Locate the cell with the specified text and output its [X, Y] center coordinate. 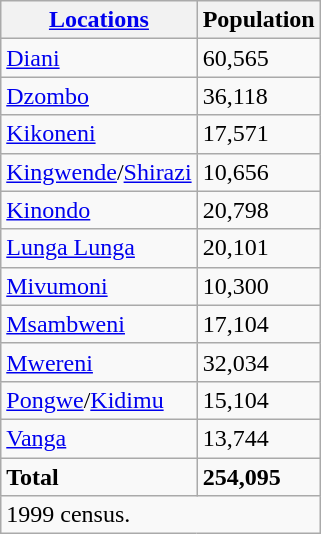
Lunga Lunga [99, 248]
60,565 [258, 58]
Dzombo [99, 96]
10,300 [258, 286]
10,656 [258, 172]
36,118 [258, 96]
Mwereni [99, 362]
Diani [99, 58]
254,095 [258, 477]
13,744 [258, 438]
15,104 [258, 400]
17,571 [258, 134]
17,104 [258, 324]
Population [258, 20]
20,798 [258, 210]
1999 census. [160, 515]
Locations [99, 20]
Kikoneni [99, 134]
Total [99, 477]
Vanga [99, 438]
Mivumoni [99, 286]
32,034 [258, 362]
Kinondo [99, 210]
Kingwende/Shirazi [99, 172]
Pongwe/Kidimu [99, 400]
20,101 [258, 248]
Msambweni [99, 324]
